Search for the cell housing the specified text and yield its (X, Y) center coordinate. 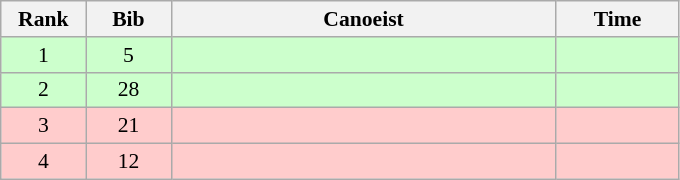
1 (44, 55)
2 (44, 90)
28 (128, 90)
21 (128, 126)
3 (44, 126)
Canoeist (364, 19)
4 (44, 162)
Time (618, 19)
12 (128, 162)
Bib (128, 19)
5 (128, 55)
Rank (44, 19)
